Pinpoint the cell where the given text exists, returning its [X, Y] midpoint coordinate. 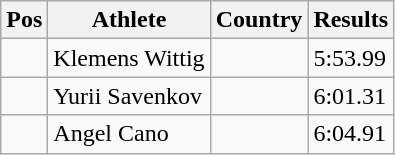
6:04.91 [351, 134]
6:01.31 [351, 96]
Athlete [129, 20]
Country [259, 20]
Pos [24, 20]
Angel Cano [129, 134]
Results [351, 20]
Yurii Savenkov [129, 96]
Klemens Wittig [129, 58]
5:53.99 [351, 58]
